Identify which cell holds the provided text, then report its (X, Y) central coordinate. 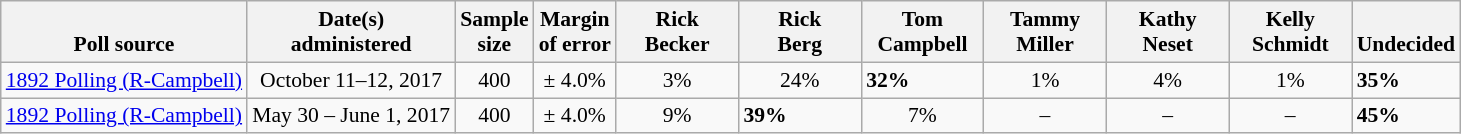
KellySchmidt (1290, 32)
RickBecker (678, 32)
RickBerg (800, 32)
Undecided (1406, 32)
39% (800, 116)
7% (922, 116)
May 30 – June 1, 2017 (351, 116)
4% (1168, 80)
32% (922, 80)
October 11–12, 2017 (351, 80)
TammyMiller (1046, 32)
Samplesize (494, 32)
35% (1406, 80)
3% (678, 80)
9% (678, 116)
Marginof error (575, 32)
Poll source (124, 32)
24% (800, 80)
45% (1406, 116)
TomCampbell (922, 32)
Date(s)administered (351, 32)
KathyNeset (1168, 32)
